Capture the cell that displays the provided text and extract its (x, y) central coordinate. 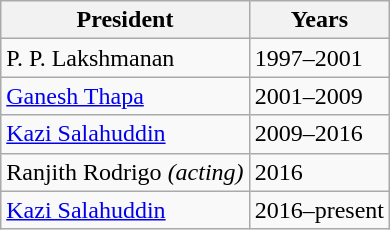
2016–present (319, 210)
2016 (319, 172)
2009–2016 (319, 134)
Ganesh Thapa (125, 96)
Years (319, 20)
1997–2001 (319, 58)
President (125, 20)
2001–2009 (319, 96)
P. P. Lakshmanan (125, 58)
Ranjith Rodrigo (acting) (125, 172)
